Identify which cell holds the provided text, then report its (X, Y) central coordinate. 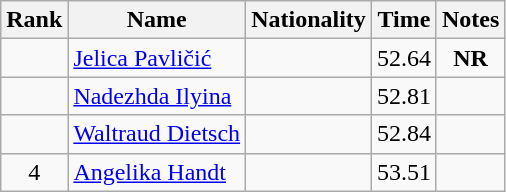
52.64 (404, 58)
52.81 (404, 96)
Nationality (309, 20)
Nadezhda Ilyina (157, 96)
Angelika Handt (157, 172)
53.51 (404, 172)
4 (34, 172)
Waltraud Dietsch (157, 134)
52.84 (404, 134)
Notes (470, 20)
Time (404, 20)
Rank (34, 20)
Name (157, 20)
Jelica Pavličić (157, 58)
NR (470, 58)
